Scan for the cell matching the given text and deliver its (x, y) coordinate at center. 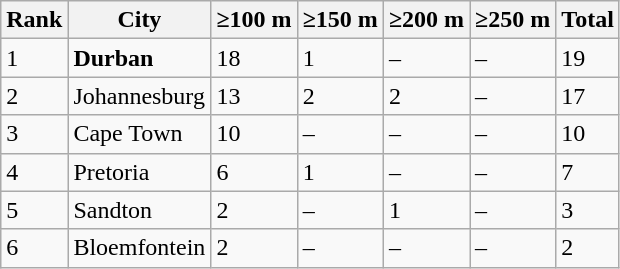
Pretoria (140, 172)
Rank (34, 20)
≥250 m (513, 20)
Durban (140, 58)
17 (588, 96)
Bloemfontein (140, 248)
≥150 m (340, 20)
19 (588, 58)
≥200 m (426, 20)
Johannesburg (140, 96)
13 (254, 96)
City (140, 20)
4 (34, 172)
Cape Town (140, 134)
7 (588, 172)
≥100 m (254, 20)
5 (34, 210)
18 (254, 58)
Total (588, 20)
Sandton (140, 210)
